Determine the (X, Y) coordinate at the center of the cell enclosing the given text.  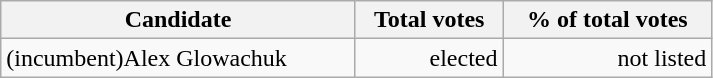
% of total votes (608, 20)
elected (429, 58)
(incumbent)Alex Glowachuk (178, 58)
Total votes (429, 20)
not listed (608, 58)
Candidate (178, 20)
